Provide the (x, y) coordinate of the cell's center where the given text is located.  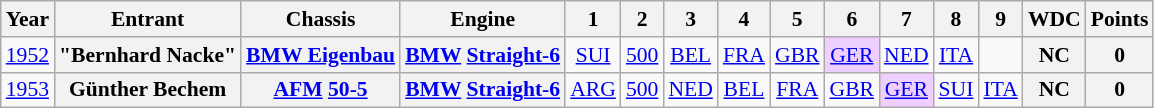
1952 (28, 55)
Year (28, 19)
"Bernhard Nacke" (148, 55)
ARG (593, 90)
Engine (482, 19)
5 (798, 19)
AFM 50-5 (320, 90)
WDC (1054, 19)
Chassis (320, 19)
9 (1000, 19)
4 (744, 19)
2 (642, 19)
3 (690, 19)
Points (1120, 19)
8 (956, 19)
Entrant (148, 19)
1953 (28, 90)
1 (593, 19)
6 (852, 19)
7 (906, 19)
Günther Bechem (148, 90)
BMW Eigenbau (320, 55)
